Detect which cell encompasses the target text, then output its (x, y) center coordinate. 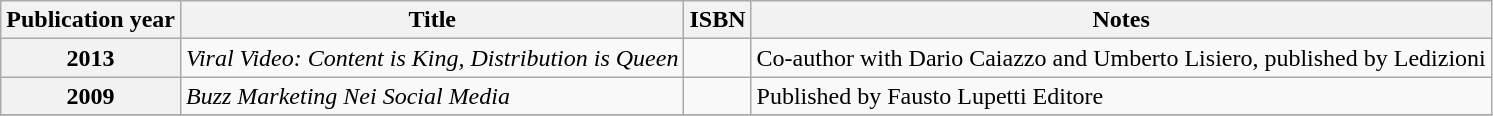
Published by Fausto Lupetti Editore (1121, 96)
2013 (91, 58)
Title (432, 20)
Notes (1121, 20)
2009 (91, 96)
Publication year (91, 20)
ISBN (718, 20)
Buzz Marketing Nei Social Media (432, 96)
Co-author with Dario Caiazzo and Umberto Lisiero, published by Ledizioni (1121, 58)
Viral Video: Content is King, Distribution is Queen (432, 58)
